Scan for the cell matching the given text and deliver its [x, y] coordinate at center. 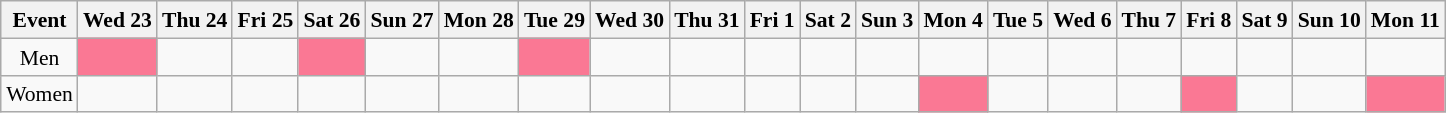
Tue 29 [554, 20]
Men [40, 56]
Sun 27 [402, 20]
Fri 1 [772, 20]
Sun 10 [1330, 20]
Event [40, 20]
Tue 5 [1018, 20]
Thu 24 [195, 20]
Mon 4 [952, 20]
Women [40, 94]
Wed 23 [118, 20]
Mon 11 [1406, 20]
Mon 28 [479, 20]
Sat 2 [828, 20]
Wed 30 [630, 20]
Sun 3 [887, 20]
Sat 26 [332, 20]
Thu 31 [707, 20]
Thu 7 [1148, 20]
Fri 25 [265, 20]
Sat 9 [1264, 20]
Wed 6 [1082, 20]
Fri 8 [1208, 20]
